Locate the cell with the specified text and output its (X, Y) center coordinate. 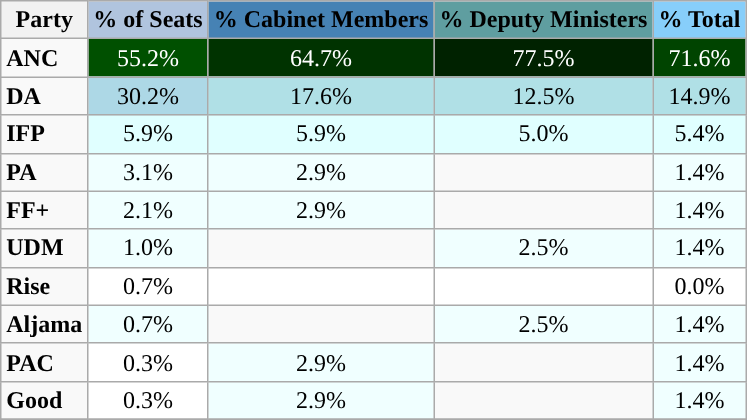
PA (44, 172)
55.2% (148, 58)
IFP (44, 134)
30.2% (148, 96)
14.9% (700, 96)
Good (44, 400)
17.6% (321, 96)
1.0% (148, 248)
2.1% (148, 210)
UDM (44, 248)
ANC (44, 58)
% Total (700, 20)
77.5% (544, 58)
3.1% (148, 172)
Aljama (44, 324)
Party (44, 20)
PAC (44, 362)
Rise (44, 286)
64.7% (321, 58)
FF+ (44, 210)
DA (44, 96)
5.0% (544, 134)
71.6% (700, 58)
12.5% (544, 96)
% Cabinet Members (321, 20)
% of Seats (148, 20)
5.4% (700, 134)
0.0% (700, 286)
% Deputy Ministers (544, 20)
